Locate the cell with the specified text and output its [X, Y] center coordinate. 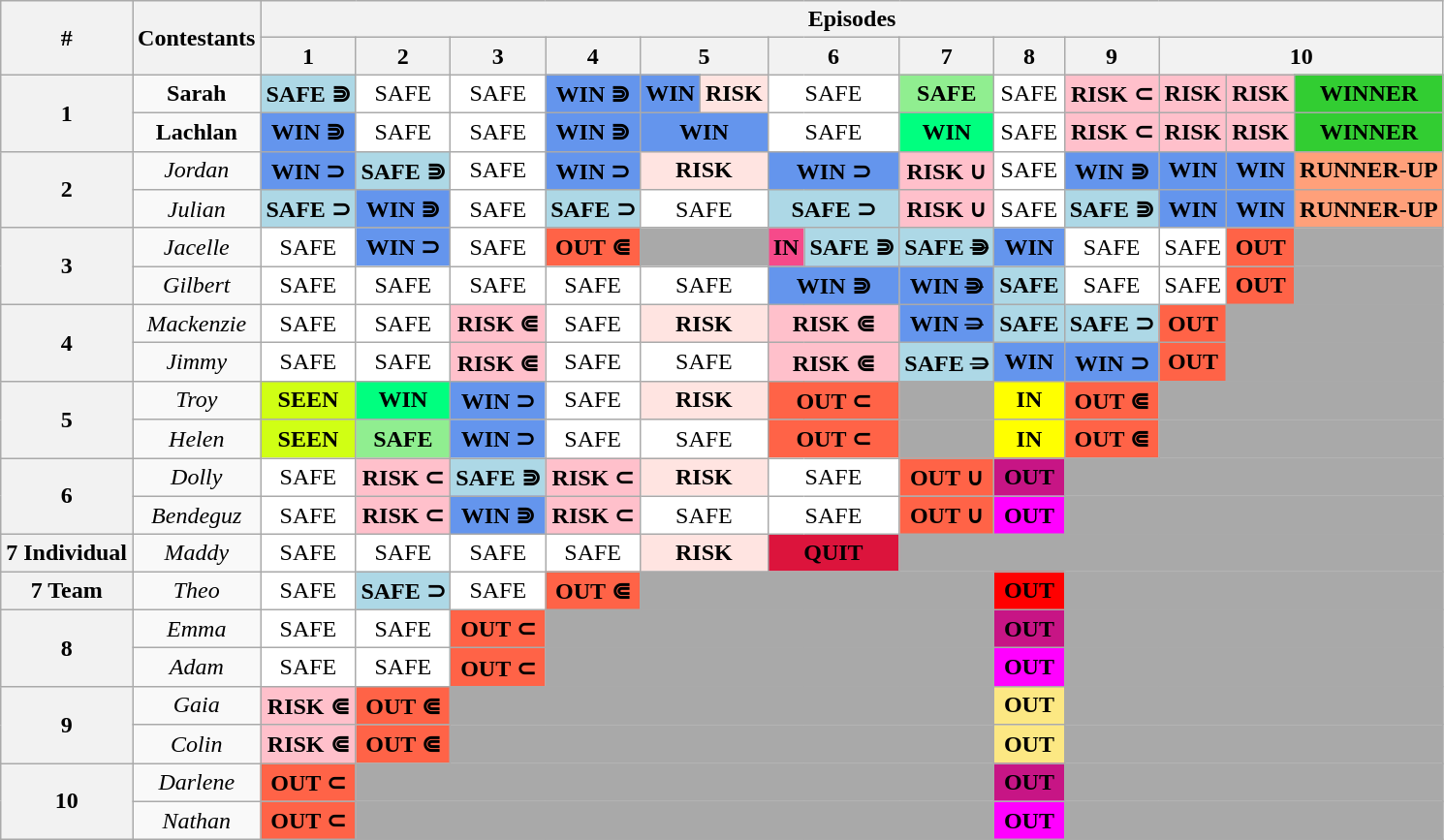
Gilbert [197, 286]
Contestants [197, 38]
7 Team [67, 591]
Jacelle [197, 247]
Nathan [197, 821]
Sarah [197, 94]
Maddy [197, 553]
Jordan [197, 171]
Colin [197, 744]
Gaia [197, 705]
Episodes [852, 19]
Adam [197, 668]
7 Individual [67, 553]
# [67, 38]
Julian [197, 209]
Helen [197, 439]
7 [947, 56]
Troy [197, 400]
Dolly [197, 477]
Emma [197, 629]
Jimmy [197, 362]
Darlene [197, 783]
QUIT [833, 553]
Mackenzie [197, 324]
Theo [197, 591]
Bendeguz [197, 515]
Lachlan [197, 132]
